Output the (x, y) coordinate of the center of the cell containing the given text.  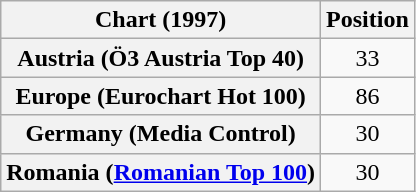
Austria (Ö3 Austria Top 40) (161, 58)
Romania (Romanian Top 100) (161, 172)
Germany (Media Control) (161, 134)
Europe (Eurochart Hot 100) (161, 96)
Position (368, 20)
86 (368, 96)
33 (368, 58)
Chart (1997) (161, 20)
